Detect which cell encompasses the target text, then output its (x, y) center coordinate. 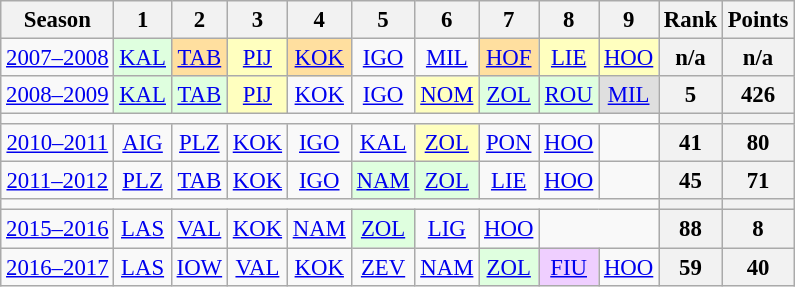
59 (691, 267)
3 (257, 20)
71 (758, 181)
FIU (569, 267)
AIG (142, 143)
IOW (199, 267)
ZEV (383, 267)
88 (691, 229)
2007–2008 (58, 58)
7 (509, 20)
45 (691, 181)
PON (509, 143)
2011–2012 (58, 181)
LIG (447, 229)
Rank (691, 20)
9 (629, 20)
6 (447, 20)
2016–2017 (58, 267)
2015–2016 (58, 229)
4 (319, 20)
Season (58, 20)
NOM (447, 95)
2010–2011 (58, 143)
2008–2009 (58, 95)
40 (758, 267)
HOF (509, 58)
80 (758, 143)
2 (199, 20)
ROU (569, 95)
Points (758, 20)
41 (691, 143)
1 (142, 20)
426 (758, 95)
